Return [X, Y] of the center of cell containing provided text 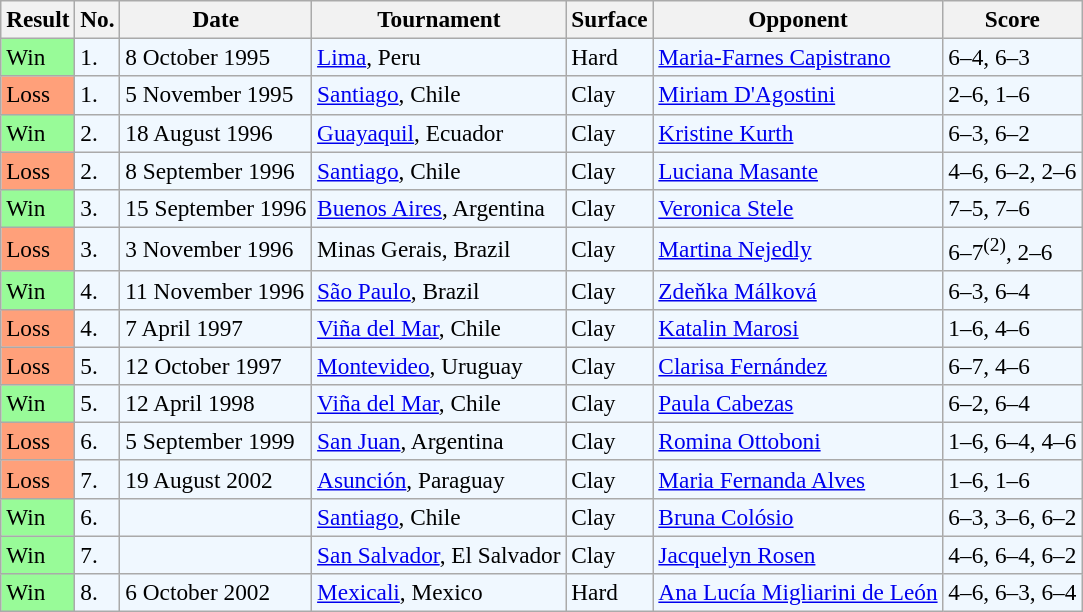
5 September 1999 [216, 441]
Score [1012, 19]
2–6, 1–6 [1012, 95]
4–6, 6–4, 6–2 [1012, 554]
Montevideo, Uruguay [439, 366]
4–6, 6–2, 2–6 [1012, 170]
Maria Fernanda Alves [798, 479]
Maria-Farnes Capistrano [798, 57]
12 October 1997 [216, 366]
Mexicali, Mexico [439, 592]
Martina Nejedly [798, 249]
6–3, 3–6, 6–2 [1012, 517]
Bruna Colósio [798, 517]
8 September 1996 [216, 170]
1–6, 6–4, 4–6 [1012, 441]
6–7(2), 2–6 [1012, 249]
Tournament [439, 19]
Ana Lucía Migliarini de León [798, 592]
Romina Ottoboni [798, 441]
Minas Gerais, Brazil [439, 249]
8. [98, 592]
6–2, 6–4 [1012, 403]
Guayaquil, Ecuador [439, 133]
Paula Cabezas [798, 403]
12 April 1998 [216, 403]
4–6, 6–3, 6–4 [1012, 592]
Opponent [798, 19]
Surface [610, 19]
No. [98, 19]
Date [216, 19]
Luciana Masante [798, 170]
San Juan, Argentina [439, 441]
6–3, 6–4 [1012, 290]
Lima, Peru [439, 57]
3 November 1996 [216, 249]
Clarisa Fernández [798, 366]
15 September 1996 [216, 208]
Katalin Marosi [798, 328]
1–6, 1–6 [1012, 479]
Zdeňka Málková [798, 290]
Asunción, Paraguay [439, 479]
6–4, 6–3 [1012, 57]
São Paulo, Brazil [439, 290]
6–3, 6–2 [1012, 133]
11 November 1996 [216, 290]
7 April 1997 [216, 328]
Kristine Kurth [798, 133]
Miriam D'Agostini [798, 95]
1–6, 4–6 [1012, 328]
6 October 2002 [216, 592]
Jacquelyn Rosen [798, 554]
5 November 1995 [216, 95]
Buenos Aires, Argentina [439, 208]
Result [38, 19]
19 August 2002 [216, 479]
San Salvador, El Salvador [439, 554]
7–5, 7–6 [1012, 208]
6–7, 4–6 [1012, 366]
Veronica Stele [798, 208]
18 August 1996 [216, 133]
8 October 1995 [216, 57]
